Pinpoint the cell where the given text exists, returning its (x, y) midpoint coordinate. 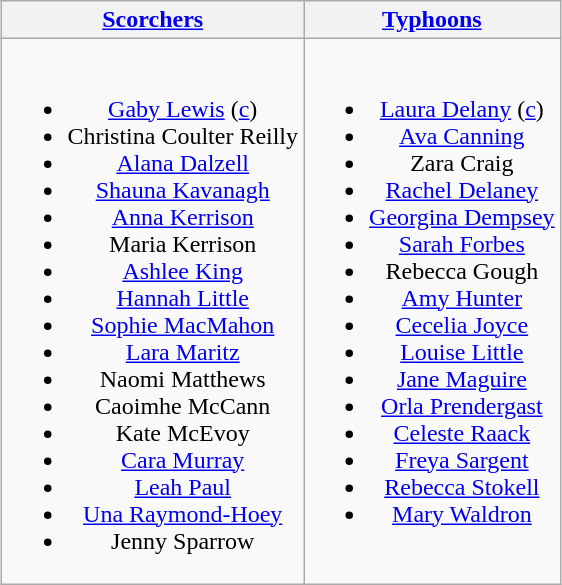
Scorchers (153, 20)
Typhoons (432, 20)
